Detect which cell encompasses the target text, then output its (x, y) center coordinate. 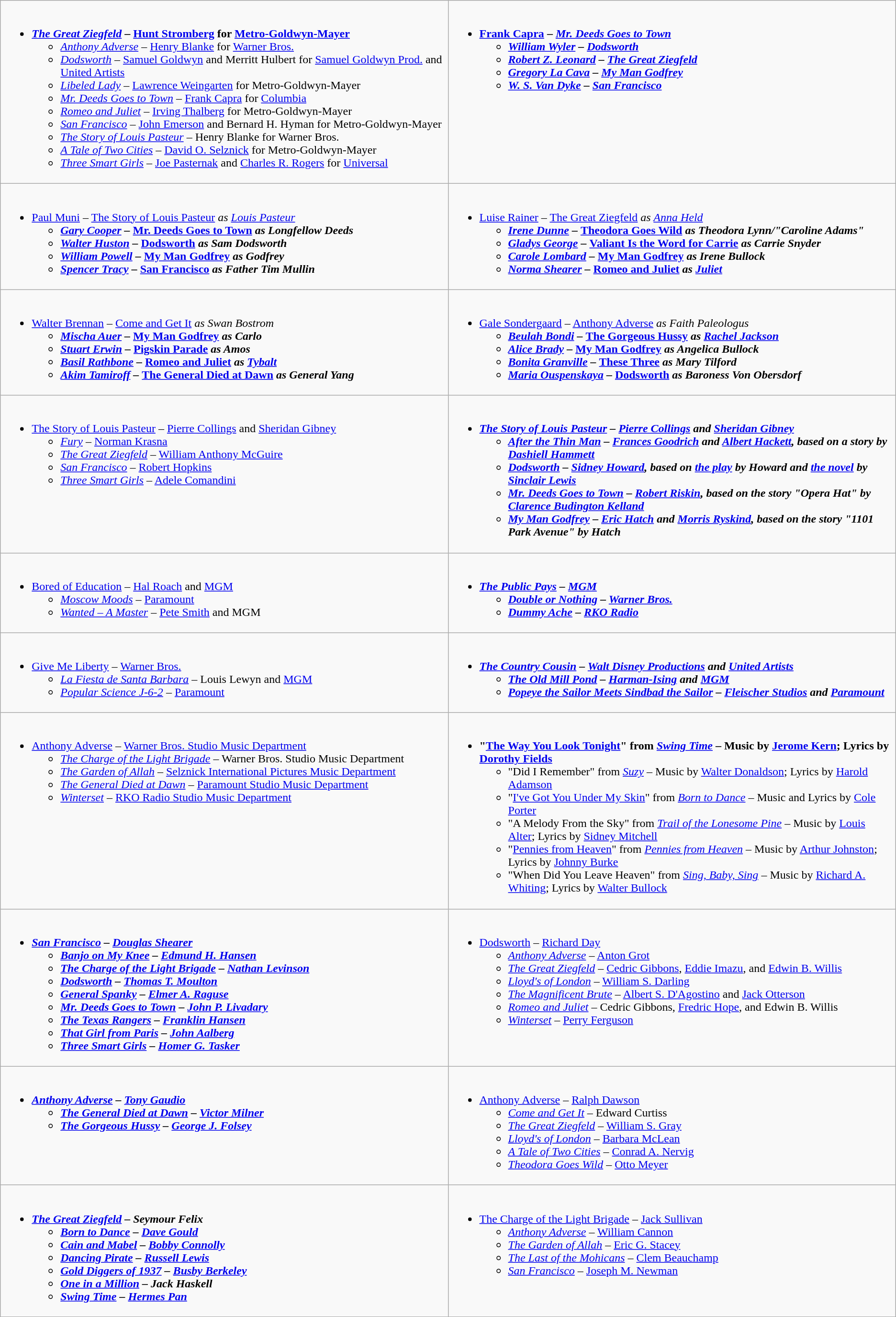
Bored of Education – Hal Roach and MGMMoscow Moods – ParamountWanted – A Master – Pete Smith and MGM (224, 592)
The Public Pays – MGMDouble or Nothing – Warner Bros.Dummy Ache – RKO Radio (672, 592)
Give Me Liberty – Warner Bros.La Fiesta de Santa Barbara – Louis Lewyn and MGMPopular Science J-6-2 – Paramount (224, 673)
Anthony Adverse – Tony GaudioThe General Died at Dawn – Victor MilnerThe Gorgeous Hussy – George J. Folsey (224, 1126)
